Detect which cell encompasses the target text, then output its [X, Y] center coordinate. 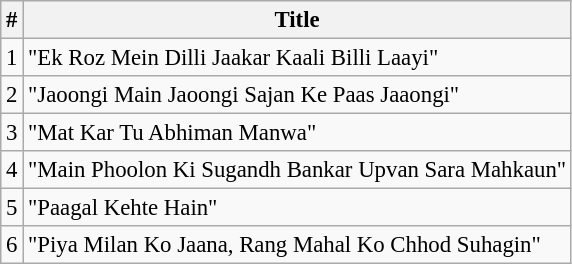
"Piya Milan Ko Jaana, Rang Mahal Ko Chhod Suhagin" [298, 245]
2 [12, 95]
"Jaoongi Main Jaoongi Sajan Ke Paas Jaaongi" [298, 95]
3 [12, 133]
1 [12, 58]
# [12, 20]
6 [12, 245]
"Paagal Kehte Hain" [298, 208]
5 [12, 208]
4 [12, 170]
"Mat Kar Tu Abhiman Manwa" [298, 133]
"Main Phoolon Ki Sugandh Bankar Upvan Sara Mahkaun" [298, 170]
"Ek Roz Mein Dilli Jaakar Kaali Billi Laayi" [298, 58]
Title [298, 20]
